From the cell containing the given text, extract its center point as [X, Y] coordinate. 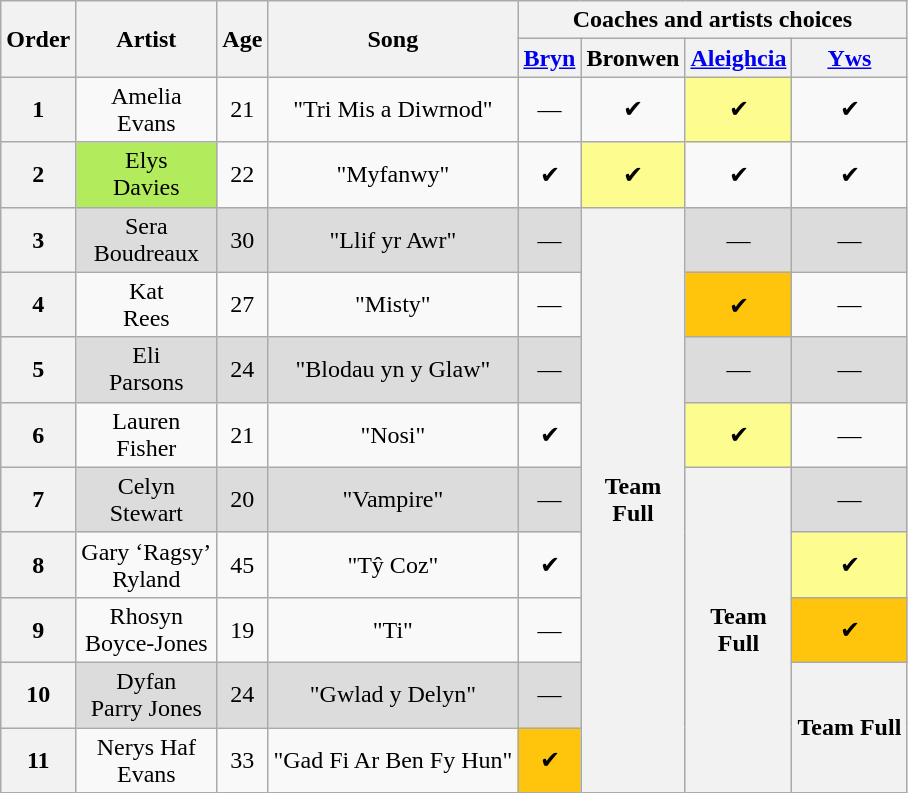
ElysDavies [146, 174]
10 [38, 694]
"Gwlad y Delyn" [393, 694]
AmeliaEvans [146, 110]
RhosynBoyce-Jones [146, 630]
DyfanParry Jones [146, 694]
"Tri Mis a Diwrnod" [393, 110]
Yws [850, 58]
45 [242, 564]
2 [38, 174]
19 [242, 630]
Artist [146, 39]
"Vampire" [393, 500]
"Tŷ Coz" [393, 564]
4 [38, 304]
30 [242, 240]
8 [38, 564]
Nerys HafEvans [146, 760]
KatRees [146, 304]
20 [242, 500]
33 [242, 760]
6 [38, 434]
EliParsons [146, 370]
9 [38, 630]
27 [242, 304]
7 [38, 500]
11 [38, 760]
Team Full [850, 727]
Bryn [550, 58]
1 [38, 110]
Aleighcia [738, 58]
SeraBoudreaux [146, 240]
Coaches and artists choices [712, 20]
"Gad Fi Ar Ben Fy Hun" [393, 760]
LaurenFisher [146, 434]
Song [393, 39]
"Nosi" [393, 434]
Age [242, 39]
22 [242, 174]
CelynStewart [146, 500]
Order [38, 39]
Gary ‘Ragsy’Ryland [146, 564]
Bronwen [633, 58]
"Llif yr Awr" [393, 240]
5 [38, 370]
"Blodau yn y Glaw" [393, 370]
"Myfanwy" [393, 174]
3 [38, 240]
"Misty" [393, 304]
"Ti" [393, 630]
